Detect which cell encompasses the target text, then output its (x, y) center coordinate. 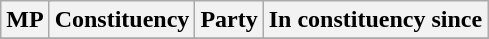
Party (229, 20)
MP (25, 20)
Constituency (122, 20)
In constituency since (375, 20)
